Extract the [x, y] coordinate from the center of the cell holding the provided text.  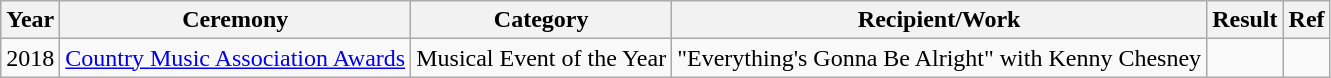
Musical Event of the Year [542, 58]
2018 [30, 58]
Year [30, 20]
Country Music Association Awards [236, 58]
Recipient/Work [940, 20]
Ceremony [236, 20]
Ref [1306, 20]
Result [1245, 20]
"Everything's Gonna Be Alright" with Kenny Chesney [940, 58]
Category [542, 20]
